Extract the [X, Y] coordinate from the center of the cell holding the provided text.  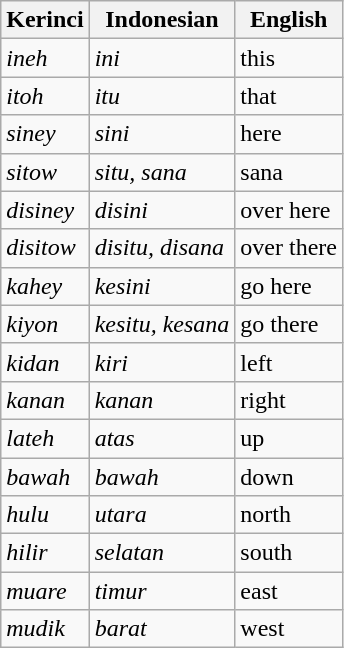
kiyon [45, 324]
this [289, 58]
over there [289, 248]
west [289, 629]
disiney [45, 210]
kidan [45, 362]
situ, sana [162, 172]
hilir [45, 553]
selatan [162, 553]
sitow [45, 172]
siney [45, 134]
up [289, 438]
kiri [162, 362]
atas [162, 438]
south [289, 553]
muare [45, 591]
kahey [45, 286]
itoh [45, 96]
Indonesian [162, 20]
Kerinci [45, 20]
ini [162, 58]
down [289, 477]
timur [162, 591]
kesini [162, 286]
go here [289, 286]
over here [289, 210]
English [289, 20]
north [289, 515]
disitow [45, 248]
sini [162, 134]
disitu, disana [162, 248]
go there [289, 324]
kesitu, kesana [162, 324]
hulu [45, 515]
that [289, 96]
barat [162, 629]
itu [162, 96]
right [289, 400]
here [289, 134]
mudik [45, 629]
disini [162, 210]
lateh [45, 438]
ineh [45, 58]
east [289, 591]
left [289, 362]
sana [289, 172]
utara [162, 515]
